Identify which cell holds the provided text, then report its [x, y] central coordinate. 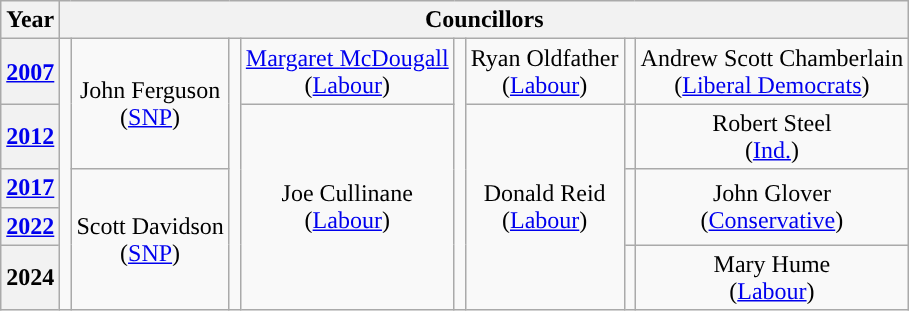
2022 [30, 226]
Margaret McDougall(Labour) [347, 72]
Councillors [484, 20]
Robert Steel(Ind.) [772, 136]
Ryan Oldfather(Labour) [544, 72]
2017 [30, 188]
Scott Davidson(SNP) [150, 240]
2012 [30, 136]
Donald Reid(Labour) [544, 207]
Mary Hume(Labour) [772, 278]
Andrew Scott Chamberlain(Liberal Democrats) [772, 72]
2007 [30, 72]
Joe Cullinane(Labour) [347, 207]
Year [30, 20]
John Glover(Conservative) [772, 207]
John Ferguson(SNP) [150, 104]
2024 [30, 278]
